Pinpoint the cell where the given text exists, returning its [x, y] midpoint coordinate. 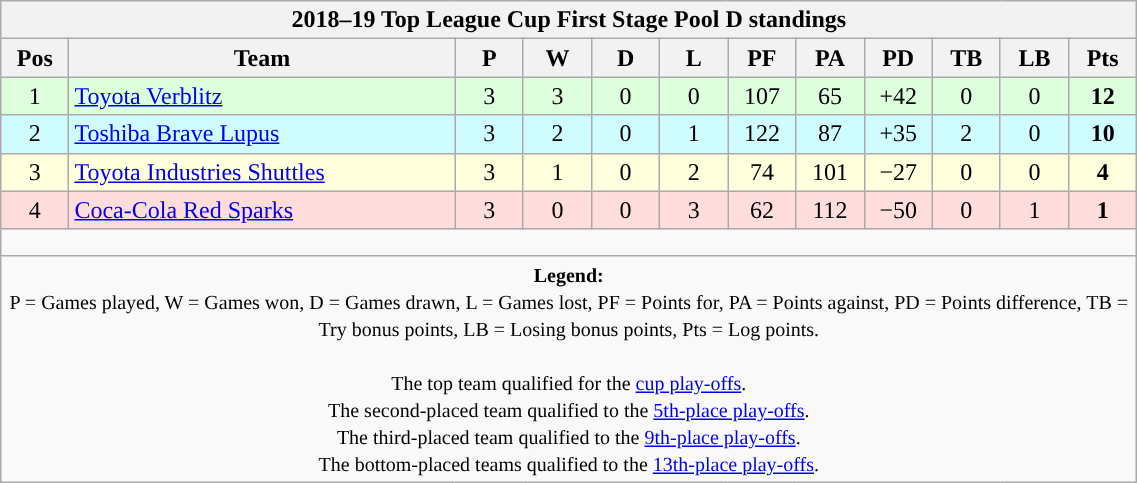
L [694, 58]
62 [762, 210]
Team [262, 58]
PA [830, 58]
107 [762, 96]
112 [830, 210]
−27 [898, 172]
65 [830, 96]
PF [762, 58]
+35 [898, 134]
TB [966, 58]
2018–19 Top League Cup First Stage Pool D standings [569, 20]
Coca-Cola Red Sparks [262, 210]
87 [830, 134]
12 [1103, 96]
101 [830, 172]
Toshiba Brave Lupus [262, 134]
W [557, 58]
Toyota Verblitz [262, 96]
+42 [898, 96]
Toyota Industries Shuttles [262, 172]
Pos [35, 58]
D [625, 58]
74 [762, 172]
122 [762, 134]
Pts [1103, 58]
LB [1034, 58]
10 [1103, 134]
PD [898, 58]
P [489, 58]
−50 [898, 210]
